Scan for the cell matching the given text and deliver its [X, Y] coordinate at center. 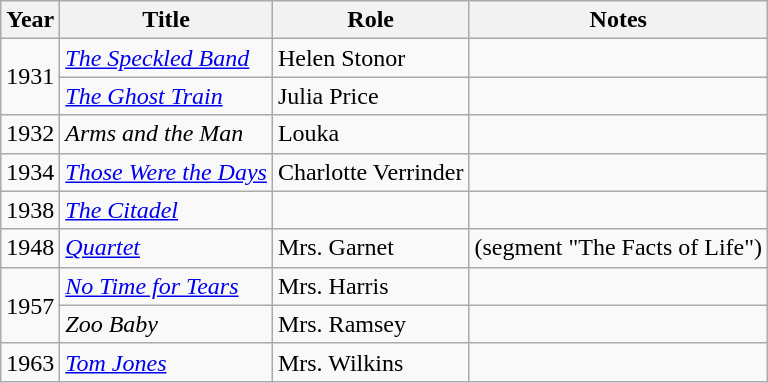
1938 [30, 210]
Those Were the Days [166, 172]
Charlotte Verrinder [370, 172]
Tom Jones [166, 362]
Mrs. Wilkins [370, 362]
Louka [370, 134]
(segment "The Facts of Life") [618, 248]
No Time for Tears [166, 286]
1934 [30, 172]
1957 [30, 305]
Notes [618, 20]
The Speckled Band [166, 58]
1931 [30, 77]
Mrs. Garnet [370, 248]
Zoo Baby [166, 324]
Year [30, 20]
Role [370, 20]
The Citadel [166, 210]
The Ghost Train [166, 96]
Title [166, 20]
Helen Stonor [370, 58]
Mrs. Harris [370, 286]
Arms and the Man [166, 134]
1948 [30, 248]
Mrs. Ramsey [370, 324]
1963 [30, 362]
1932 [30, 134]
Julia Price [370, 96]
Quartet [166, 248]
